Provide the (x, y) coordinate of the cell's center where the given text is located.  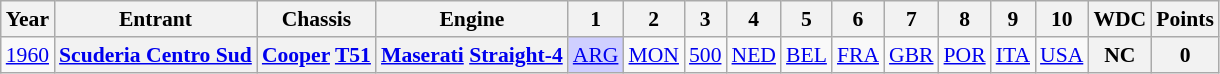
USA (1062, 55)
MON (654, 55)
FRA (858, 55)
4 (754, 19)
Chassis (316, 19)
3 (706, 19)
9 (1013, 19)
0 (1185, 55)
ITA (1013, 55)
Cooper T51 (316, 55)
NC (1120, 55)
Points (1185, 19)
WDC (1120, 19)
7 (912, 19)
Entrant (156, 19)
NED (754, 55)
BEL (806, 55)
GBR (912, 55)
2 (654, 19)
1 (596, 19)
10 (1062, 19)
5 (806, 19)
Engine (472, 19)
Year (28, 19)
1960 (28, 55)
POR (965, 55)
8 (965, 19)
6 (858, 19)
500 (706, 55)
Maserati Straight-4 (472, 55)
ARG (596, 55)
Scuderia Centro Sud (156, 55)
